Output the (x, y) coordinate of the center of the cell containing the given text.  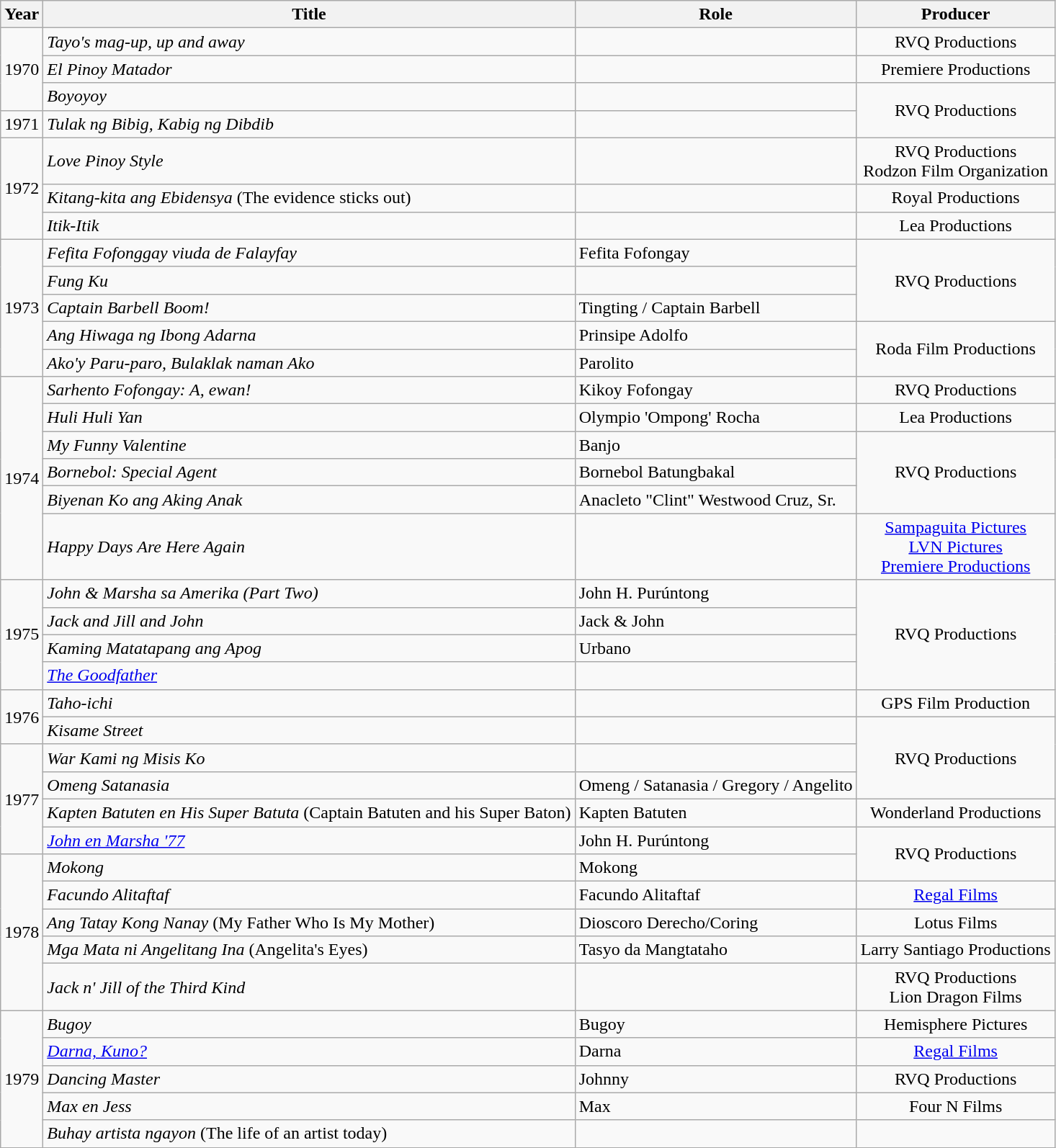
Hemisphere Pictures (955, 1024)
Bornebol Batungbakal (716, 472)
1973 (22, 308)
Lotus Films (955, 923)
Banjo (716, 445)
Sarhento Fofongay: A, ewan! (309, 390)
Fung Ku (309, 280)
Kaming Matatapang ang Apog (309, 648)
1974 (22, 478)
Four N Films (955, 1106)
1976 (22, 717)
Title (309, 14)
Kikoy Fofongay (716, 390)
Wonderland Productions (955, 812)
Tulak ng Bibig, Kabig ng Dibdib (309, 124)
1977 (22, 799)
Taho-ichi (309, 703)
Omeng Satanasia (309, 785)
Year (22, 14)
Love Pinoy Style (309, 161)
John & Marsha sa Amerika (Part Two) (309, 593)
Buhay artista ngayon (The life of an artist today) (309, 1134)
Tayo's mag-up, up and away (309, 42)
Urbano (716, 648)
Fefita Fofonggay viuda de Falayfay (309, 253)
Role (716, 14)
GPS Film Production (955, 703)
Omeng / Satanasia / Gregory / Angelito (716, 785)
Roda Film Productions (955, 349)
Boyoyoy (309, 97)
Bornebol: Special Agent (309, 472)
Parolito (716, 362)
Olympio 'Ompong' Rocha (716, 418)
RVQ ProductionsLion Dragon Films (955, 987)
Jack & John (716, 621)
My Funny Valentine (309, 445)
El Pinoy Matador (309, 69)
Huli Huli Yan (309, 418)
The Goodfather (309, 676)
Biyenan Ko ang Aking Anak (309, 500)
1972 (22, 189)
Jack n' Jill of the Third Kind (309, 987)
Prinsipe Adolfo (716, 335)
Darna (716, 1051)
Max (716, 1106)
Producer (955, 14)
Darna, Kuno? (309, 1051)
John en Marsha '77 (309, 840)
1970 (22, 69)
Royal Productions (955, 198)
Premiere Productions (955, 69)
1971 (22, 124)
1975 (22, 634)
Larry Santiago Productions (955, 950)
Dioscoro Derecho/Coring (716, 923)
Dancing Master (309, 1079)
War Kami ng Misis Ko (309, 758)
Kisame Street (309, 730)
1979 (22, 1079)
Tasyo da Mangtataho (716, 950)
Itik-Itik (309, 225)
Anacleto "Clint" Westwood Cruz, Sr. (716, 500)
Mga Mata ni Angelitang Ina (Angelita's Eyes) (309, 950)
Sampaguita PicturesLVN PicturesPremiere Productions (955, 547)
Tingting / Captain Barbell (716, 308)
Ang Hiwaga ng Ibong Adarna (309, 335)
Johnny (716, 1079)
Happy Days Are Here Again (309, 547)
Ang Tatay Kong Nanay (My Father Who Is My Mother) (309, 923)
Ako'y Paru-paro, Bulaklak naman Ako (309, 362)
Kitang-kita ang Ebidensya (The evidence sticks out) (309, 198)
RVQ ProductionsRodzon Film Organization (955, 161)
1978 (22, 932)
Kapten Batuten en His Super Batuta (Captain Batuten and his Super Baton) (309, 812)
Fefita Fofongay (716, 253)
Jack and Jill and John (309, 621)
Max en Jess (309, 1106)
Kapten Batuten (716, 812)
Captain Barbell Boom! (309, 308)
